Pinpoint the cell where the given text exists, returning its (x, y) midpoint coordinate. 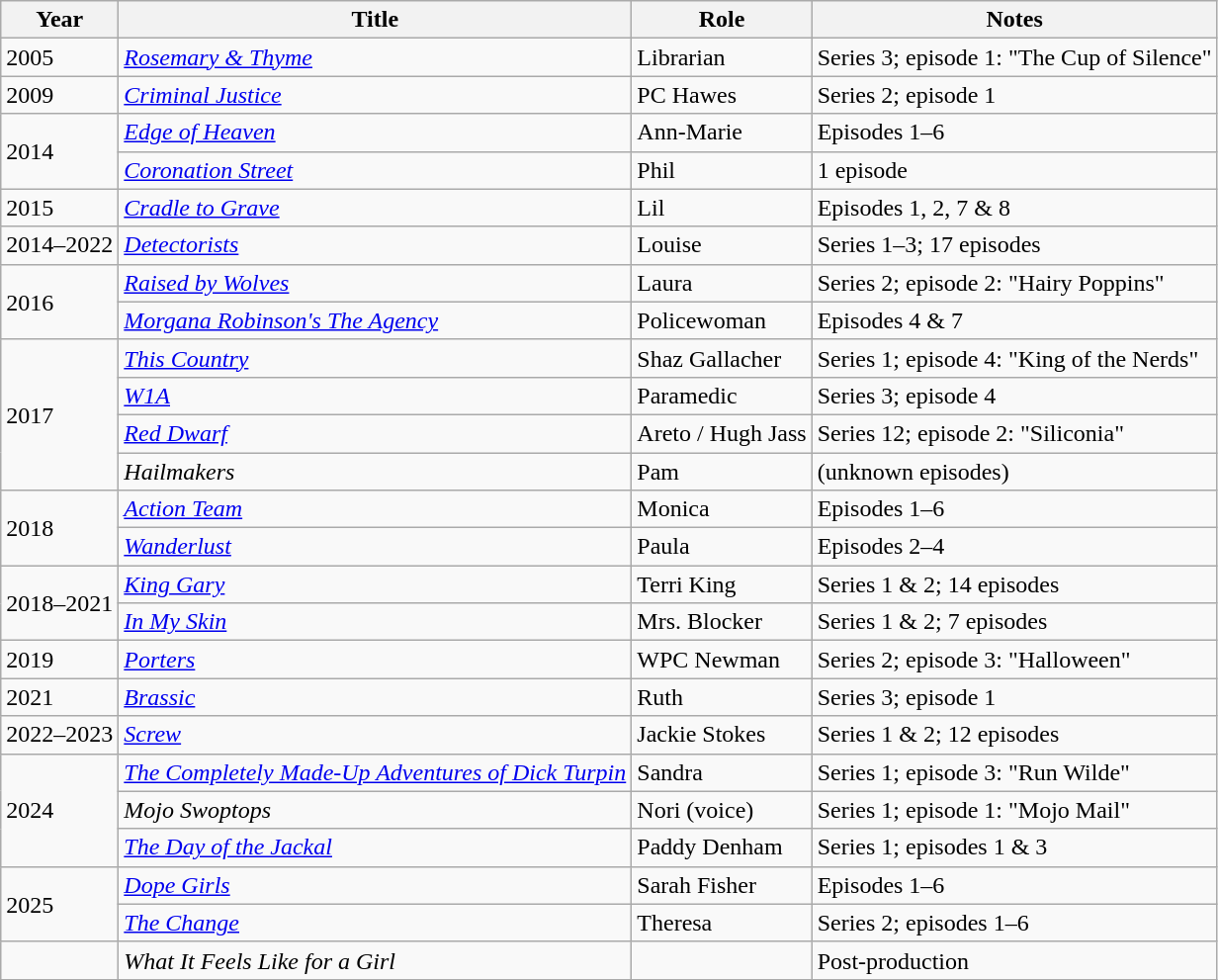
2016 (59, 302)
Areto / Hugh Jass (722, 433)
2018 (59, 528)
2019 (59, 660)
Series 12; episode 2: "Siliconia" (1014, 433)
2005 (59, 57)
Porters (376, 660)
In My Skin (376, 622)
The Change (376, 923)
Notes (1014, 20)
2014 (59, 151)
Brassic (376, 697)
Year (59, 20)
Series 1; episode 4: "King of the Nerds" (1014, 358)
PC Hawes (722, 95)
The Completely Made-Up Adventures of Dick Turpin (376, 772)
Coronation Street (376, 170)
W1A (376, 396)
Series 3; episode 4 (1014, 396)
Action Team (376, 509)
Jackie Stokes (722, 735)
Title (376, 20)
Theresa (722, 923)
Paddy Denham (722, 847)
Series 2; episode 2: "Hairy Poppins" (1014, 283)
Series 2; episode 3: "Halloween" (1014, 660)
Series 3; episode 1: "The Cup of Silence" (1014, 57)
(unknown episodes) (1014, 472)
Lil (722, 208)
Sandra (722, 772)
2018–2021 (59, 603)
Dope Girls (376, 885)
2025 (59, 904)
Role (722, 20)
2017 (59, 414)
Raised by Wolves (376, 283)
Series 1–3; 17 episodes (1014, 245)
Screw (376, 735)
What It Feels Like for a Girl (376, 960)
Cradle to Grave (376, 208)
Detectorists (376, 245)
2015 (59, 208)
1 episode (1014, 170)
Series 3; episode 1 (1014, 697)
Series 1 & 2; 7 episodes (1014, 622)
2014–2022 (59, 245)
Hailmakers (376, 472)
Laura (722, 283)
Rosemary & Thyme (376, 57)
Ann-Marie (722, 133)
The Day of the Jackal (376, 847)
Series 2; episodes 1–6 (1014, 923)
Series 2; episode 1 (1014, 95)
Morgana Robinson's The Agency (376, 320)
Criminal Justice (376, 95)
2009 (59, 95)
Mrs. Blocker (722, 622)
Louise (722, 245)
Librarian (722, 57)
Sarah Fisher (722, 885)
Paramedic (722, 396)
Policewoman (722, 320)
Phil (722, 170)
2021 (59, 697)
Monica (722, 509)
King Gary (376, 584)
Terri King (722, 584)
Series 1; episodes 1 & 3 (1014, 847)
Series 1 & 2; 12 episodes (1014, 735)
Series 1; episode 3: "Run Wilde" (1014, 772)
Series 1 & 2; 14 episodes (1014, 584)
Edge of Heaven (376, 133)
Series 1; episode 1: "Mojo Mail" (1014, 810)
2024 (59, 810)
Episodes 2–4 (1014, 547)
This Country (376, 358)
Nori (voice) (722, 810)
Shaz Gallacher (722, 358)
Wanderlust (376, 547)
Ruth (722, 697)
Mojo Swoptops (376, 810)
Pam (722, 472)
2022–2023 (59, 735)
WPC Newman (722, 660)
Paula (722, 547)
Episodes 4 & 7 (1014, 320)
Episodes 1, 2, 7 & 8 (1014, 208)
Red Dwarf (376, 433)
Post-production (1014, 960)
